Detect which cell encompasses the target text, then output its (X, Y) center coordinate. 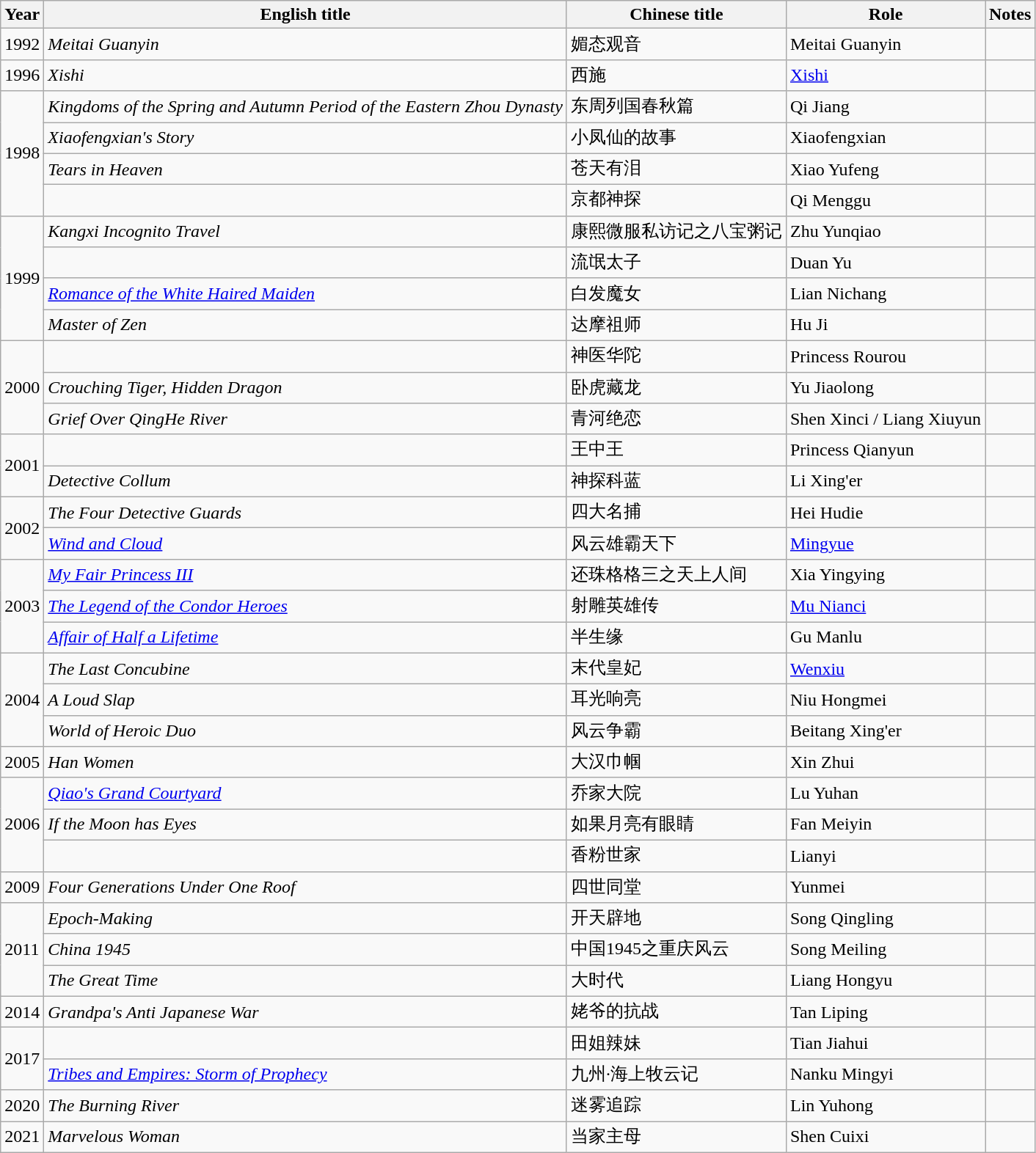
康熙微服私访记之八宝粥记 (676, 232)
Beitang Xing'er (885, 731)
卧虎藏龙 (676, 387)
迷雾追踪 (676, 1106)
Affair of Half a Lifetime (305, 638)
Hei Hudie (885, 512)
Zhu Yunqiao (885, 232)
World of Heroic Duo (305, 731)
流氓太子 (676, 263)
2009 (22, 887)
当家主母 (676, 1137)
如果月亮有眼睛 (676, 824)
神医华陀 (676, 356)
Role (885, 15)
白发魔女 (676, 293)
2006 (22, 824)
Xia Yingying (885, 575)
Shen Cuixi (885, 1137)
The Four Detective Guards (305, 512)
Epoch-Making (305, 918)
姥爷的抗战 (676, 1012)
媚态观音 (676, 44)
Wenxiu (885, 669)
Tears in Heaven (305, 169)
Princess Qianyun (885, 450)
四大名捕 (676, 512)
2011 (22, 950)
苍天有泪 (676, 169)
Xiao Yufeng (885, 169)
1998 (22, 153)
Marvelous Woman (305, 1137)
If the Moon has Eyes (305, 824)
Chinese title (676, 15)
Qi Jiang (885, 107)
Grief Over QingHe River (305, 420)
九州·海上牧云记 (676, 1074)
Mu Nianci (885, 606)
Lianyi (885, 855)
Yunmei (885, 887)
四世同堂 (676, 887)
Crouching Tiger, Hidden Dragon (305, 387)
Xiaofengxian's Story (305, 138)
Lin Yuhong (885, 1106)
A Loud Slap (305, 700)
中国1945之重庆风云 (676, 949)
青河绝恋 (676, 420)
2004 (22, 700)
达摩祖师 (676, 326)
Master of Zen (305, 326)
Princess Rourou (885, 356)
Song Qingling (885, 918)
Notes (1010, 15)
Four Generations Under One Roof (305, 887)
Mingyue (885, 544)
Kingdoms of the Spring and Autumn Period of the Eastern Zhou Dynasty (305, 107)
English title (305, 15)
2017 (22, 1059)
耳光响亮 (676, 700)
Yu Jiaolong (885, 387)
风云争霸 (676, 731)
Lian Nichang (885, 293)
神探科蓝 (676, 481)
Tribes and Empires: Storm of Prophecy (305, 1074)
The Last Concubine (305, 669)
My Fair Princess III (305, 575)
Gu Manlu (885, 638)
田姐辣妹 (676, 1043)
2014 (22, 1012)
Wind and Cloud (305, 544)
2021 (22, 1137)
The Great Time (305, 981)
末代皇妃 (676, 669)
Xiaofengxian (885, 138)
China 1945 (305, 949)
Nanku Mingyi (885, 1074)
Song Meiling (885, 949)
小凤仙的故事 (676, 138)
Detective Collum (305, 481)
王中王 (676, 450)
Qi Menggu (885, 201)
开天辟地 (676, 918)
Duan Yu (885, 263)
乔家大院 (676, 794)
2001 (22, 465)
2020 (22, 1106)
2002 (22, 528)
The Burning River (305, 1106)
香粉世家 (676, 855)
Shen Xinci / Liang Xiuyun (885, 420)
Liang Hongyu (885, 981)
1996 (22, 75)
Kangxi Incognito Travel (305, 232)
大汉巾帼 (676, 763)
Year (22, 15)
Hu Ji (885, 326)
京都神探 (676, 201)
Li Xing'er (885, 481)
2003 (22, 606)
Xin Zhui (885, 763)
半生缘 (676, 638)
Fan Meiyin (885, 824)
2005 (22, 763)
Qiao's Grand Courtyard (305, 794)
东周列国春秋篇 (676, 107)
1992 (22, 44)
Lu Yuhan (885, 794)
Tian Jiahui (885, 1043)
1999 (22, 278)
Han Women (305, 763)
Tan Liping (885, 1012)
2000 (22, 387)
风云雄霸天下 (676, 544)
射雕英雄传 (676, 606)
Niu Hongmei (885, 700)
Romance of the White Haired Maiden (305, 293)
Grandpa's Anti Japanese War (305, 1012)
西施 (676, 75)
大时代 (676, 981)
The Legend of the Condor Heroes (305, 606)
还珠格格三之天上人间 (676, 575)
